Capture the cell that displays the provided text and extract its [X, Y] central coordinate. 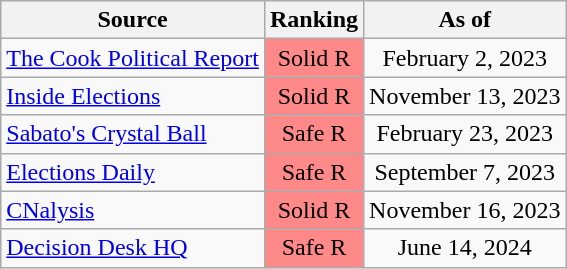
Elections Daily [133, 172]
November 13, 2023 [465, 96]
September 7, 2023 [465, 172]
The Cook Political Report [133, 58]
Sabato's Crystal Ball [133, 134]
June 14, 2024 [465, 248]
Source [133, 20]
Ranking [314, 20]
February 23, 2023 [465, 134]
February 2, 2023 [465, 58]
As of [465, 20]
Inside Elections [133, 96]
Decision Desk HQ [133, 248]
November 16, 2023 [465, 210]
CNalysis [133, 210]
